Search for the cell housing the specified text and yield its [x, y] center coordinate. 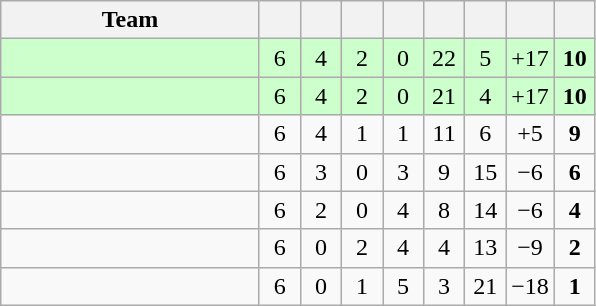
13 [486, 248]
Team [130, 20]
8 [444, 210]
−18 [530, 286]
11 [444, 134]
15 [486, 172]
22 [444, 58]
14 [486, 210]
−9 [530, 248]
+5 [530, 134]
